Scan for the cell matching the given text and deliver its [x, y] coordinate at center. 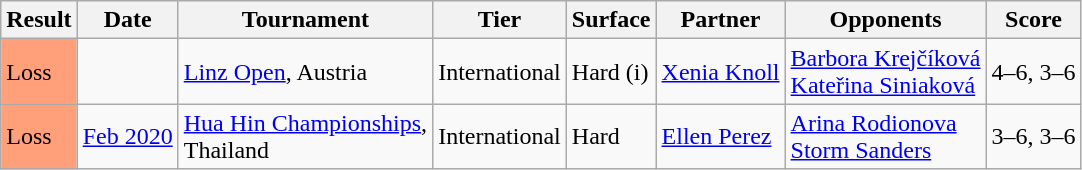
Arina Rodionova Storm Sanders [886, 136]
Feb 2020 [128, 136]
Tournament [305, 20]
Barbora Krejčíková Kateřina Siniaková [886, 72]
Surface [611, 20]
Hard [611, 136]
Xenia Knoll [720, 72]
Linz Open, Austria [305, 72]
Hua Hin Championships, Thailand [305, 136]
Partner [720, 20]
Hard (i) [611, 72]
Score [1034, 20]
Result [39, 20]
4–6, 3–6 [1034, 72]
Date [128, 20]
Tier [500, 20]
Opponents [886, 20]
Ellen Perez [720, 136]
3–6, 3–6 [1034, 136]
